Provide the [x, y] coordinate of the cell's center where the given text is located.  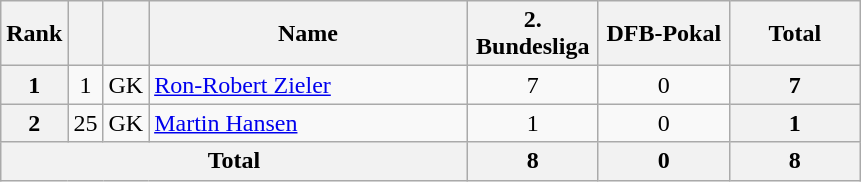
25 [86, 123]
Martin Hansen [308, 123]
Rank [34, 34]
2. Bundesliga [532, 34]
DFB-Pokal [664, 34]
2 [34, 123]
Ron-Robert Zieler [308, 85]
Name [308, 34]
